Output the [x, y] coordinate of the center of the cell containing the given text.  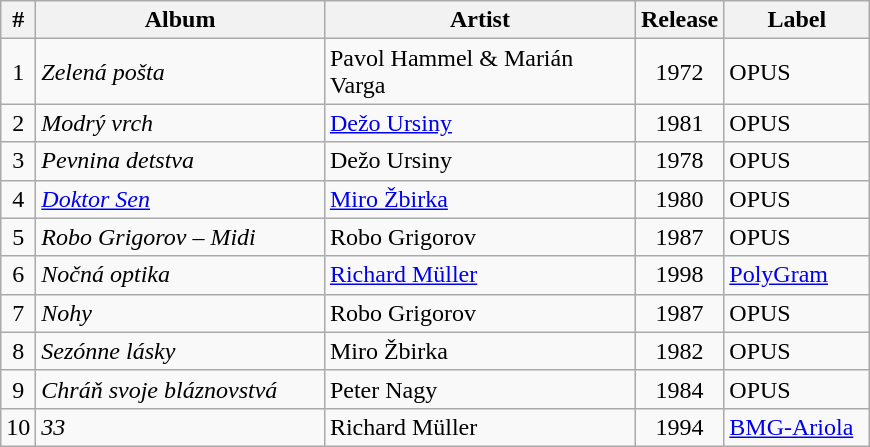
Chráň svoje bláznovstvá [180, 389]
Release [679, 20]
# [18, 20]
Modrý vrch [180, 123]
1978 [679, 161]
Sezónne lásky [180, 351]
1980 [679, 199]
Pevnina detstva [180, 161]
5 [18, 237]
10 [18, 427]
8 [18, 351]
1982 [679, 351]
33 [180, 427]
Label [797, 20]
1998 [679, 275]
Album [180, 20]
1 [18, 72]
9 [18, 389]
2 [18, 123]
Doktor Sen [180, 199]
6 [18, 275]
Pavol Hammel & Marián Varga [480, 72]
1972 [679, 72]
BMG-Ariola [797, 427]
1981 [679, 123]
3 [18, 161]
PolyGram [797, 275]
Zelená pošta [180, 72]
Robo Grigorov – Midi [180, 237]
4 [18, 199]
7 [18, 313]
1994 [679, 427]
Artist [480, 20]
1984 [679, 389]
Nočná optika [180, 275]
Peter Nagy [480, 389]
Nohy [180, 313]
